Detect which cell encompasses the target text, then output its (X, Y) center coordinate. 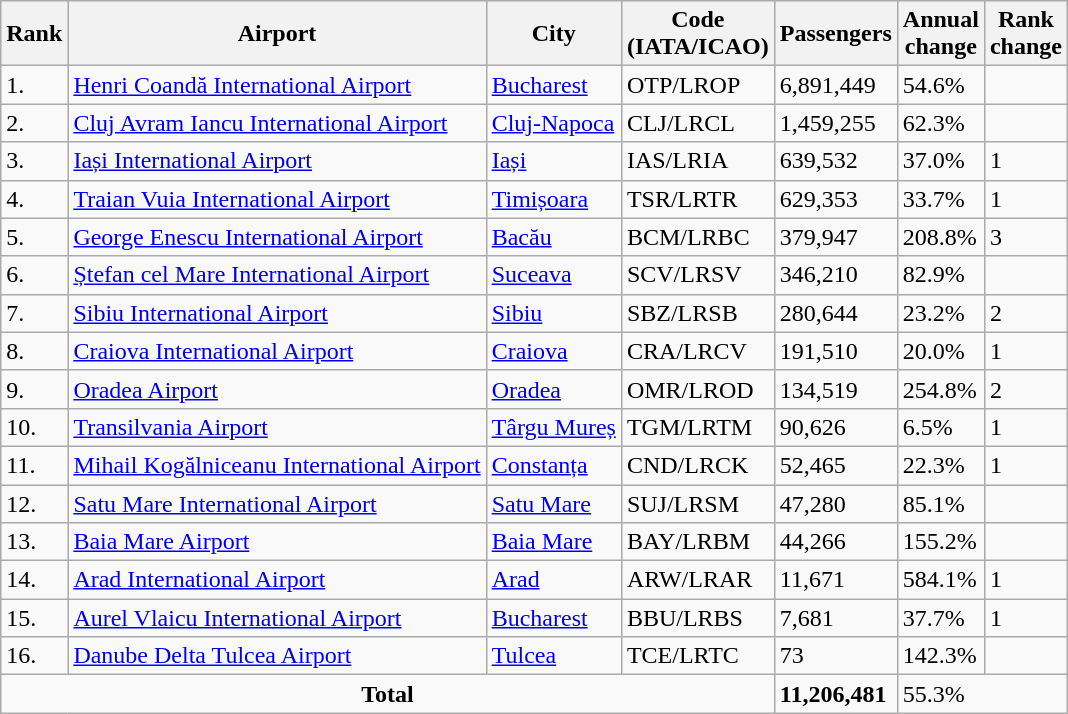
254.8% (940, 389)
Airport (277, 34)
54.6% (940, 85)
Arad (554, 580)
ARW/LRAR (698, 580)
Rank (34, 34)
Satu Mare International Airport (277, 503)
82.9% (940, 275)
346,210 (836, 275)
5. (34, 237)
52,465 (836, 465)
90,626 (836, 427)
Suceava (554, 275)
SUJ/LRSM (698, 503)
6,891,449 (836, 85)
Craiova International Airport (277, 351)
7,681 (836, 618)
379,947 (836, 237)
BBU/LRBS (698, 618)
37.0% (940, 161)
Arad International Airport (277, 580)
3 (1026, 237)
8. (34, 351)
1. (34, 85)
Târgu Mureș (554, 427)
47,280 (836, 503)
14. (34, 580)
CRA/LRCV (698, 351)
10. (34, 427)
16. (34, 656)
11,206,481 (836, 694)
73 (836, 656)
SBZ/LRSB (698, 313)
Code(IATA/ICAO) (698, 34)
BCM/LRBC (698, 237)
Cluj-Napoca (554, 123)
11,671 (836, 580)
7. (34, 313)
3. (34, 161)
62.3% (940, 123)
Mihail Kogălniceanu International Airport (277, 465)
Total (388, 694)
Transilvania Airport (277, 427)
OTP/LROP (698, 85)
20.0% (940, 351)
280,644 (836, 313)
Oradea (554, 389)
Henri Coandă International Airport (277, 85)
11. (34, 465)
134,519 (836, 389)
TCE/LRTC (698, 656)
Sibiu (554, 313)
City (554, 34)
Constanța (554, 465)
Tulcea (554, 656)
CND/LRCK (698, 465)
584.1% (940, 580)
23.2% (940, 313)
Timișoara (554, 199)
Ștefan cel Mare International Airport (277, 275)
George Enescu International Airport (277, 237)
9. (34, 389)
629,353 (836, 199)
Passengers (836, 34)
85.1% (940, 503)
22.3% (940, 465)
IAS/LRIA (698, 161)
55.3% (982, 694)
1,459,255 (836, 123)
2. (34, 123)
Iași International Airport (277, 161)
44,266 (836, 542)
Bacău (554, 237)
Baia Mare Airport (277, 542)
CLJ/LRCL (698, 123)
33.7% (940, 199)
Danube Delta Tulcea Airport (277, 656)
Traian Vuia International Airport (277, 199)
Cluj Avram Iancu International Airport (277, 123)
TGM/LRTM (698, 427)
BAY/LRBM (698, 542)
12. (34, 503)
Annualchange (940, 34)
Rankchange (1026, 34)
Aurel Vlaicu International Airport (277, 618)
639,532 (836, 161)
Sibiu International Airport (277, 313)
6. (34, 275)
37.7% (940, 618)
142.3% (940, 656)
4. (34, 199)
15. (34, 618)
Satu Mare (554, 503)
Oradea Airport (277, 389)
OMR/LROD (698, 389)
6.5% (940, 427)
208.8% (940, 237)
Iași (554, 161)
155.2% (940, 542)
13. (34, 542)
191,510 (836, 351)
TSR/LRTR (698, 199)
Craiova (554, 351)
SCV/LRSV (698, 275)
Baia Mare (554, 542)
